Provide the (X, Y) coordinate of the cell's center where the given text is located.  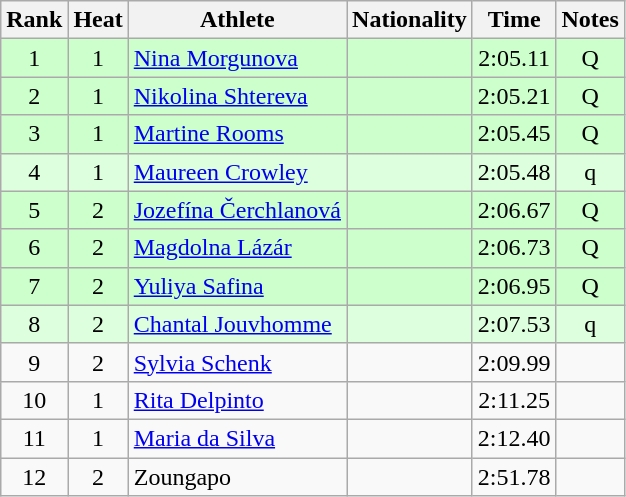
Chantal Jouvhomme (237, 324)
Athlete (237, 20)
Time (514, 20)
5 (34, 210)
2:05.48 (514, 172)
2:51.78 (514, 477)
8 (34, 324)
9 (34, 362)
2:12.40 (514, 438)
Zoungapo (237, 477)
2:05.21 (514, 96)
Sylvia Schenk (237, 362)
Nina Morgunova (237, 58)
2:07.53 (514, 324)
3 (34, 134)
2:05.11 (514, 58)
2:05.45 (514, 134)
Yuliya Safina (237, 286)
Jozefína Čerchlanová (237, 210)
Nikolina Shtereva (237, 96)
6 (34, 248)
Magdolna Lázár (237, 248)
7 (34, 286)
Notes (590, 20)
Maureen Crowley (237, 172)
Maria da Silva (237, 438)
Martine Rooms (237, 134)
2:06.67 (514, 210)
2:09.99 (514, 362)
10 (34, 400)
11 (34, 438)
Nationality (410, 20)
2:11.25 (514, 400)
12 (34, 477)
2:06.73 (514, 248)
4 (34, 172)
2:06.95 (514, 286)
Rita Delpinto (237, 400)
Rank (34, 20)
Heat (98, 20)
